Scan for the cell matching the given text and deliver its (x, y) coordinate at center. 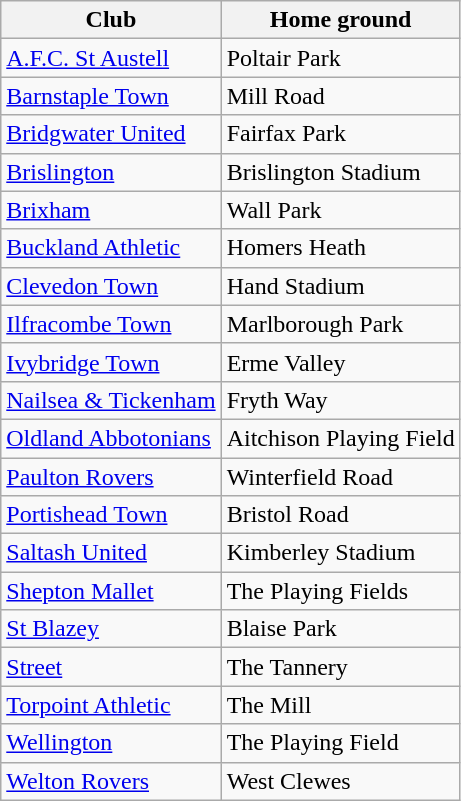
Buckland Athletic (111, 248)
Bristol Road (340, 515)
Oldland Abbotonians (111, 438)
The Mill (340, 705)
The Playing Fields (340, 591)
Homers Heath (340, 248)
Street (111, 667)
A.F.C. St Austell (111, 58)
The Playing Field (340, 743)
The Tannery (340, 667)
Marlborough Park (340, 324)
Barnstaple Town (111, 96)
Shepton Mallet (111, 591)
Saltash United (111, 553)
Welton Rovers (111, 781)
Brislington (111, 172)
Blaise Park (340, 629)
West Clewes (340, 781)
Nailsea & Tickenham (111, 400)
Aitchison Playing Field (340, 438)
Clevedon Town (111, 286)
Paulton Rovers (111, 477)
Torpoint Athletic (111, 705)
Brislington Stadium (340, 172)
Home ground (340, 20)
Poltair Park (340, 58)
Ivybridge Town (111, 362)
Fairfax Park (340, 134)
Fryth Way (340, 400)
Portishead Town (111, 515)
St Blazey (111, 629)
Hand Stadium (340, 286)
Brixham (111, 210)
Mill Road (340, 96)
Ilfracombe Town (111, 324)
Wellington (111, 743)
Erme Valley (340, 362)
Bridgwater United (111, 134)
Kimberley Stadium (340, 553)
Wall Park (340, 210)
Club (111, 20)
Winterfield Road (340, 477)
